Locate the cell with the specified text and output its [X, Y] center coordinate. 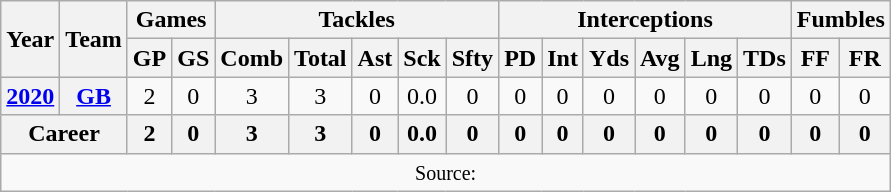
GB [94, 96]
Team [94, 39]
PD [520, 58]
Year [30, 39]
Games [170, 20]
Avg [660, 58]
Total [321, 58]
Tackles [357, 20]
2020 [30, 96]
Comb [252, 58]
Source: [446, 172]
Yds [608, 58]
Int [563, 58]
Sfty [472, 58]
Ast [375, 58]
TDs [765, 58]
FR [864, 58]
Fumbles [840, 20]
Interceptions [646, 20]
Sck [422, 58]
GS [194, 58]
GP [149, 58]
FF [815, 58]
Career [64, 134]
Lng [711, 58]
